Locate the cell with the specified text and output its (X, Y) center coordinate. 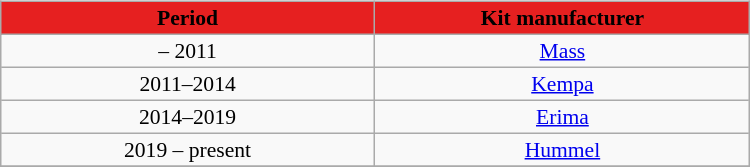
Erima (562, 116)
Kempa (562, 84)
2011–2014 (188, 84)
2019 – present (188, 150)
2014–2019 (188, 116)
Hummel (562, 150)
Mass (562, 50)
Period (188, 18)
Kit manufacturer (562, 18)
– 2011 (188, 50)
